Scan for the cell matching the given text and deliver its [X, Y] coordinate at center. 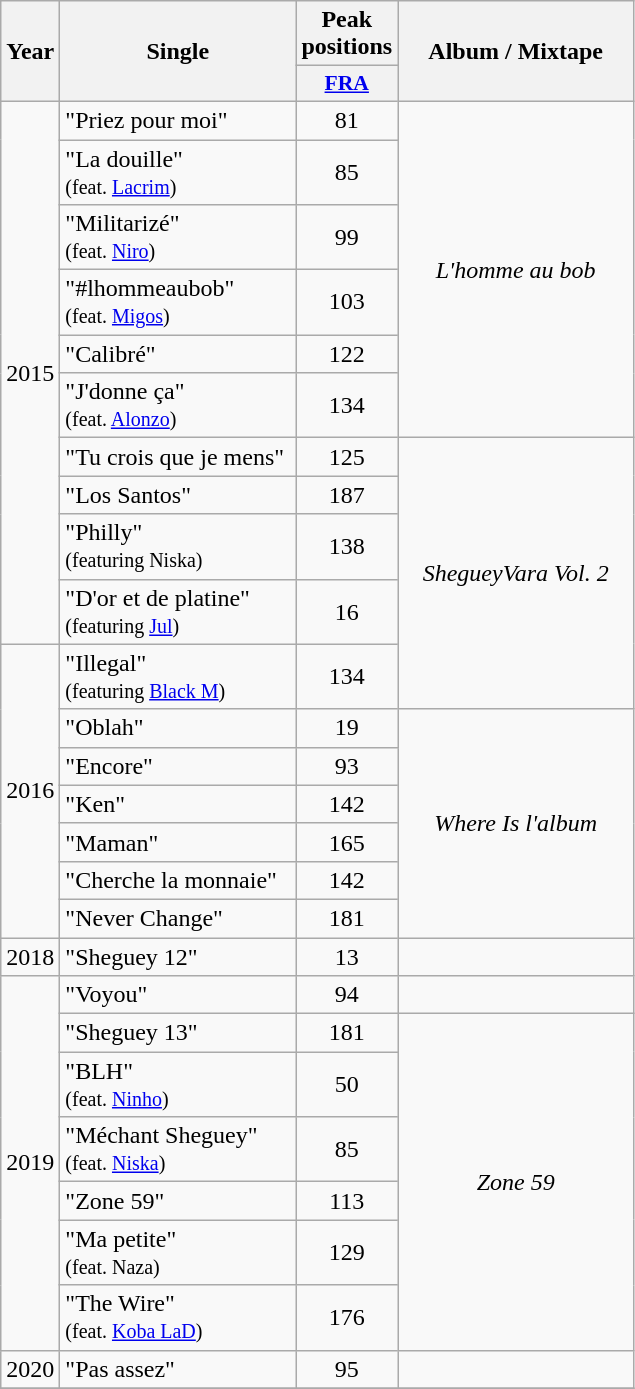
"BLH" (feat. Ninho) [178, 1084]
165 [347, 842]
"Never Change" [178, 918]
"Pas assez" [178, 1369]
"Philly"(featuring Niska) [178, 546]
"Sheguey 12" [178, 957]
"Ma petite" (feat. Naza) [178, 1252]
"Militarizé"(feat. Niro) [178, 238]
"Priez pour moi" [178, 120]
81 [347, 120]
Album / Mixtape [516, 52]
13 [347, 957]
138 [347, 546]
113 [347, 1201]
"Illegal"(featuring Black M) [178, 676]
"Sheguey 13" [178, 1033]
"Calibré" [178, 354]
2019 [30, 1163]
"The Wire" (feat. Koba LaD) [178, 1318]
50 [347, 1084]
2018 [30, 957]
Year [30, 52]
93 [347, 766]
187 [347, 495]
"Tu crois que je mens" [178, 457]
"J'donne ça"(feat. Alonzo) [178, 406]
2015 [30, 372]
129 [347, 1252]
"Méchant Sheguey" (feat. Niska) [178, 1150]
19 [347, 728]
L'homme au bob [516, 269]
103 [347, 302]
99 [347, 238]
2016 [30, 790]
"D'or et de platine"(featuring Jul) [178, 612]
125 [347, 457]
"Voyou" [178, 995]
122 [347, 354]
ShegueyVara Vol. 2 [516, 574]
"Los Santos" [178, 495]
176 [347, 1318]
"Ken" [178, 804]
Single [178, 52]
"Maman" [178, 842]
"La douille"(feat. Lacrim) [178, 172]
"Oblah" [178, 728]
"Encore" [178, 766]
Zone 59 [516, 1182]
"#lhommeaubob"(feat. Migos) [178, 302]
2020 [30, 1369]
16 [347, 612]
Where Is l'album [516, 823]
95 [347, 1369]
FRA [347, 84]
"Zone 59" [178, 1201]
"Cherche la monnaie" [178, 880]
Peak positions [347, 34]
94 [347, 995]
